Identify which cell holds the provided text, then report its [x, y] central coordinate. 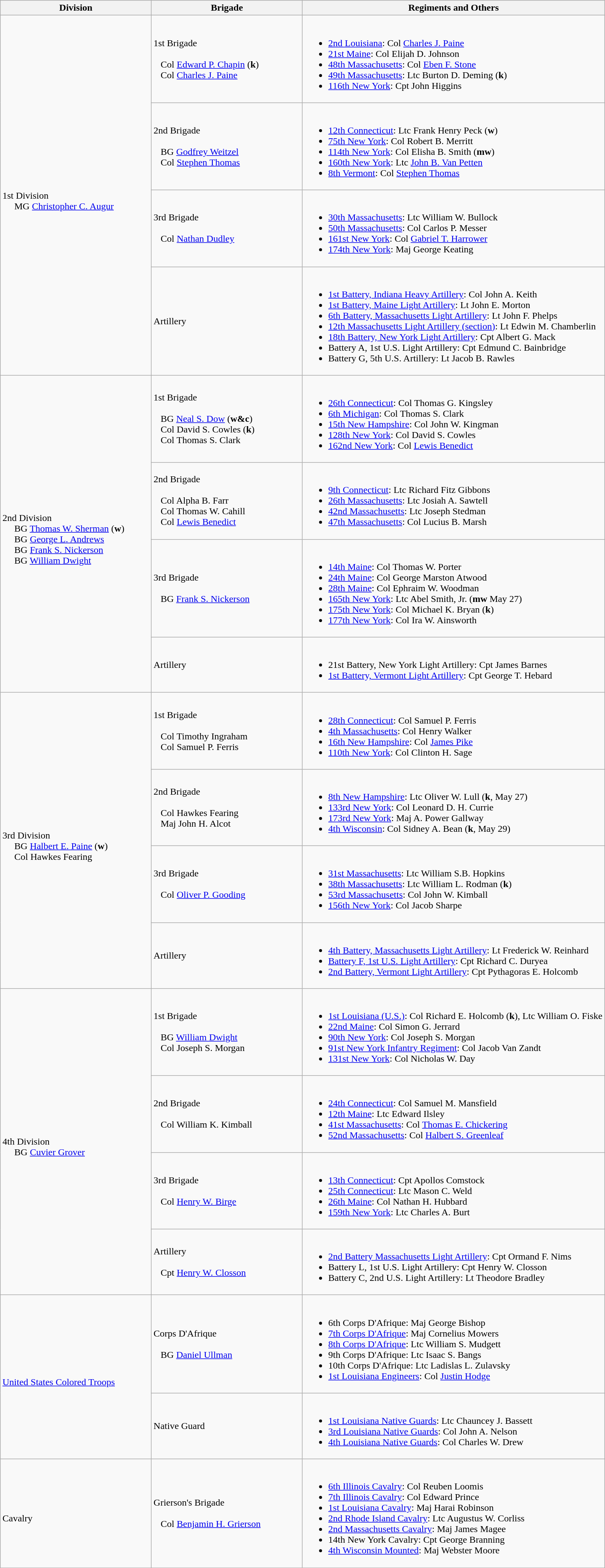
Cavalry [76, 1513]
1st Brigade Col Timothy Ingraham Col Samuel P. Ferris [227, 731]
2nd Brigade BG Godfrey Weitzel Col Stephen Thomas [227, 146]
Native Guard [227, 1426]
United States Colored Troops [76, 1377]
2nd Brigade Col Hawkes Fearing Maj John H. Alcot [227, 807]
3rd Division BG Halbert E. Paine (w) Col Hawkes Fearing [76, 840]
1st Louisiana Native Guards: Ltc Chauncey J. Bassett3rd Louisiana Native Guards: Col John A. Nelson4th Louisiana Native Guards: Col Charles W. Drew [453, 1426]
1st Brigade BG William Dwight Col Joseph S. Morgan [227, 1032]
13th Connecticut: Cpt Apollos Comstock25th Connecticut: Ltc Mason C. Weld26th Maine: Col Nathan H. Hubbard159th New York: Ltc Charles A. Burt [453, 1191]
4th Division BG Cuvier Grover [76, 1142]
Artillery Cpt Henry W. Closson [227, 1262]
Grierson's Brigade Col Benjamin H. Grierson [227, 1513]
Corps D'Afrique BG Daniel Ullman [227, 1344]
3rd Brigade Col Oliver P. Gooding [227, 884]
2nd Division BG Thomas W. Sherman (w) BG George L. Andrews BG Frank S. Nickerson BG William Dwight [76, 534]
28th Connecticut: Col Samuel P. Ferris4th Massachusetts: Col Henry Walker16th New Hampshire: Col James Pike110th New York: Col Clinton H. Sage [453, 731]
2nd Brigade Col William K. Kimball [227, 1114]
Regiments and Others [453, 8]
3rd Brigade Col Henry W. Birge [227, 1191]
2nd Brigade Col Alpha B. Farr Col Thomas W. Cahill Col Lewis Benedict [227, 501]
Brigade [227, 8]
3rd Brigade Col Nathan Dudley [227, 228]
3rd Brigade BG Frank S. Nickerson [227, 588]
21st Battery, New York Light Artillery: Cpt James Barnes1st Battery, Vermont Light Artillery: Cpt George T. Hebard [453, 665]
1st Brigade Col Edward P. Chapin (k) Col Charles J. Paine [227, 59]
1st Division MG Christopher C. Augur [76, 195]
Division [76, 8]
1st Brigade BG Neal S. Dow (w&c) Col David S. Cowles (k) Col Thomas S. Clark [227, 419]
